Locate the cell with the specified text and output its (x, y) center coordinate. 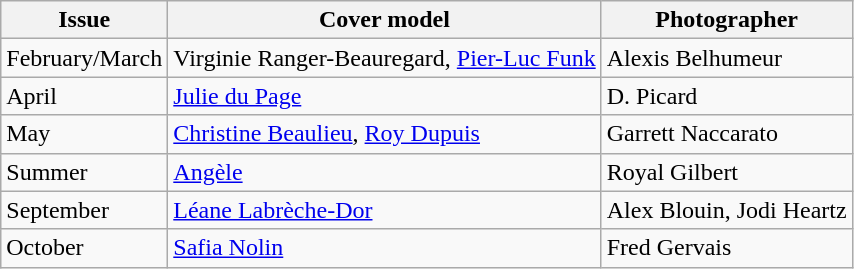
Cover model (384, 20)
Christine Beaulieu, Roy Dupuis (384, 134)
February/March (84, 58)
Alexis Belhumeur (726, 58)
Royal Gilbert (726, 172)
Fred Gervais (726, 248)
D. Picard (726, 96)
Virginie Ranger-Beauregard, Pier-Luc Funk (384, 58)
Safia Nolin (384, 248)
May (84, 134)
Photographer (726, 20)
Julie du Page (384, 96)
Léane Labrèche-Dor (384, 210)
April (84, 96)
Summer (84, 172)
September (84, 210)
Garrett Naccarato (726, 134)
Issue (84, 20)
Alex Blouin, Jodi Heartz (726, 210)
Angèle (384, 172)
October (84, 248)
